Determine the [X, Y] coordinate at the center of the cell enclosing the given text.  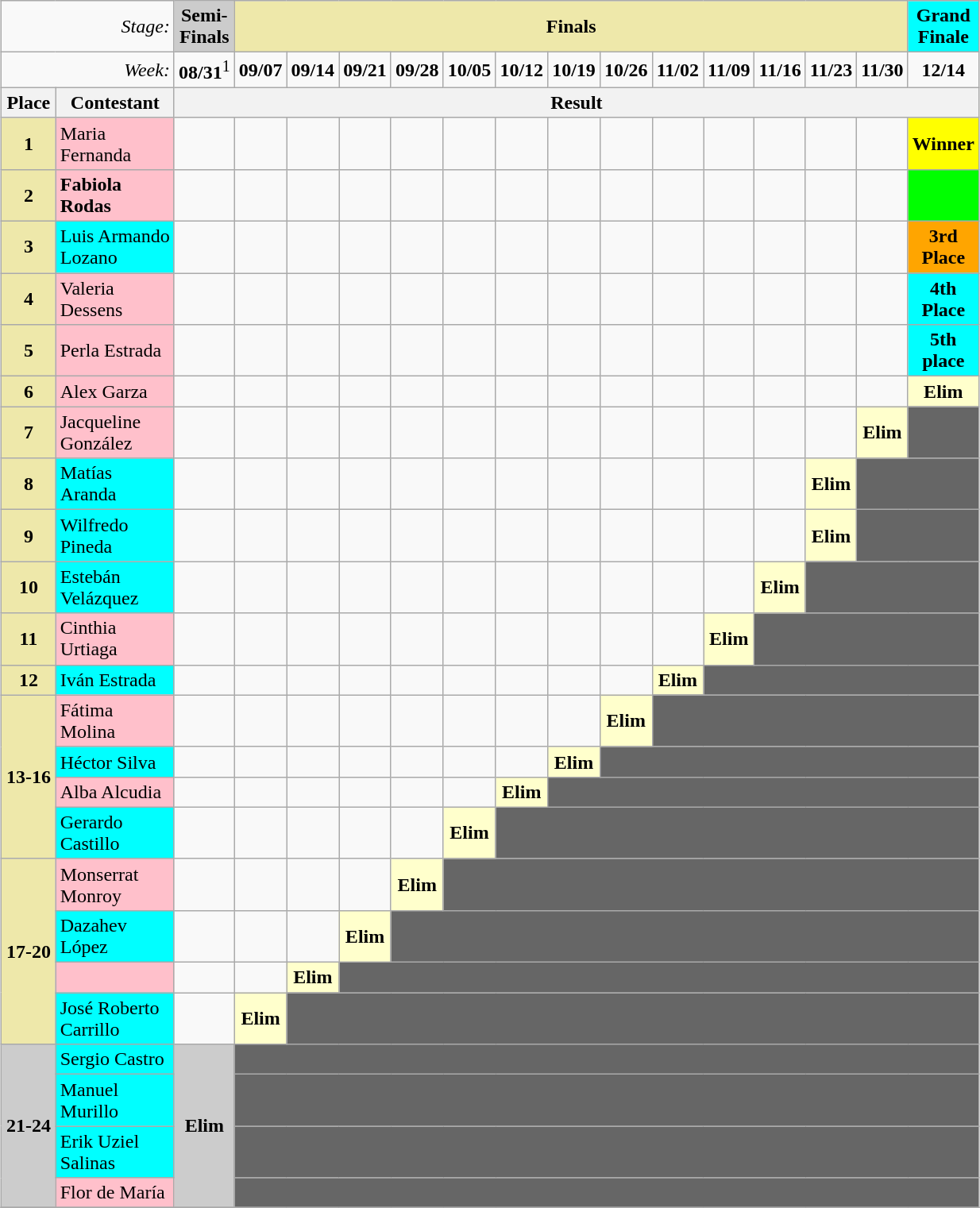
4 [29, 299]
6 [29, 392]
Alba Alcudia [114, 792]
13-16 [29, 777]
Dazahev López [114, 936]
10/26 [626, 70]
09/14 [313, 70]
Gerardo Castillo [114, 832]
Winner [943, 143]
10 [29, 588]
09/07 [260, 70]
Valeria Dessens [114, 299]
8 [29, 484]
11 [29, 639]
4th Place [943, 299]
09/21 [365, 70]
5 [29, 351]
Monserrat Monroy [114, 885]
Week: [88, 70]
Result [577, 102]
José Roberto Carrillo [114, 1018]
Fabiola Rodas [114, 195]
Contestant [114, 102]
Sergio Castro [114, 1059]
Perla Estrada [114, 351]
10/05 [469, 70]
08/311 [204, 70]
9 [29, 535]
Wilfredo Pineda [114, 535]
11/23 [831, 70]
2 [29, 195]
10/19 [574, 70]
Jacqueline González [114, 432]
Iván Estrada [114, 680]
Alex Garza [114, 392]
Matías Aranda [114, 484]
5th place [943, 351]
Erik Uziel Salinas [114, 1152]
11/02 [677, 70]
Héctor Silva [114, 762]
Maria Fernanda [114, 143]
Finals [571, 27]
Semi-Finals [204, 27]
21-24 [29, 1126]
3rd Place [943, 248]
10/12 [522, 70]
Fátima Molina [114, 721]
11/09 [729, 70]
7 [29, 432]
12/14 [943, 70]
Stage: [88, 27]
Luis Armando Lozano [114, 248]
11/30 [882, 70]
Manuel Murillo [114, 1101]
1 [29, 143]
Estebán Velázquez [114, 588]
09/28 [417, 70]
11/16 [780, 70]
Grand Finale [943, 27]
Place [29, 102]
17-20 [29, 951]
Cinthia Urtiaga [114, 639]
Flor de María [114, 1193]
12 [29, 680]
3 [29, 248]
